Locate the cell with the specified text and output its [x, y] center coordinate. 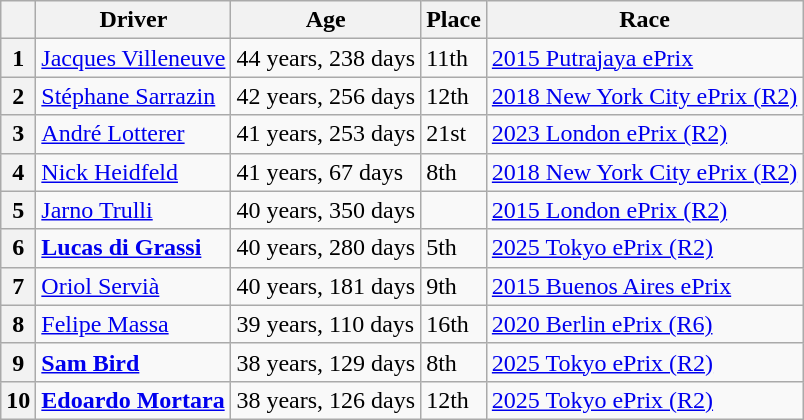
2015 London ePrix (R2) [644, 210]
2023 London ePrix (R2) [644, 134]
1 [18, 58]
Felipe Massa [134, 324]
Driver [134, 20]
40 years, 181 days [326, 286]
Oriol Servià [134, 286]
5 [18, 210]
16th [454, 324]
38 years, 126 days [326, 400]
3 [18, 134]
41 years, 67 days [326, 172]
Sam Bird [134, 362]
Jacques Villeneuve [134, 58]
Lucas di Grassi [134, 248]
8 [18, 324]
38 years, 129 days [326, 362]
10 [18, 400]
9th [454, 286]
42 years, 256 days [326, 96]
39 years, 110 days [326, 324]
2 [18, 96]
4 [18, 172]
Stéphane Sarrazin [134, 96]
7 [18, 286]
2015 Putrajaya ePrix [644, 58]
9 [18, 362]
44 years, 238 days [326, 58]
Race [644, 20]
Jarno Trulli [134, 210]
Edoardo Mortara [134, 400]
6 [18, 248]
Age [326, 20]
11th [454, 58]
41 years, 253 days [326, 134]
Nick Heidfeld [134, 172]
21st [454, 134]
André Lotterer [134, 134]
Place [454, 20]
40 years, 280 days [326, 248]
40 years, 350 days [326, 210]
2015 Buenos Aires ePrix [644, 286]
5th [454, 248]
2020 Berlin ePrix (R6) [644, 324]
